Search for the cell housing the specified text and yield its (x, y) center coordinate. 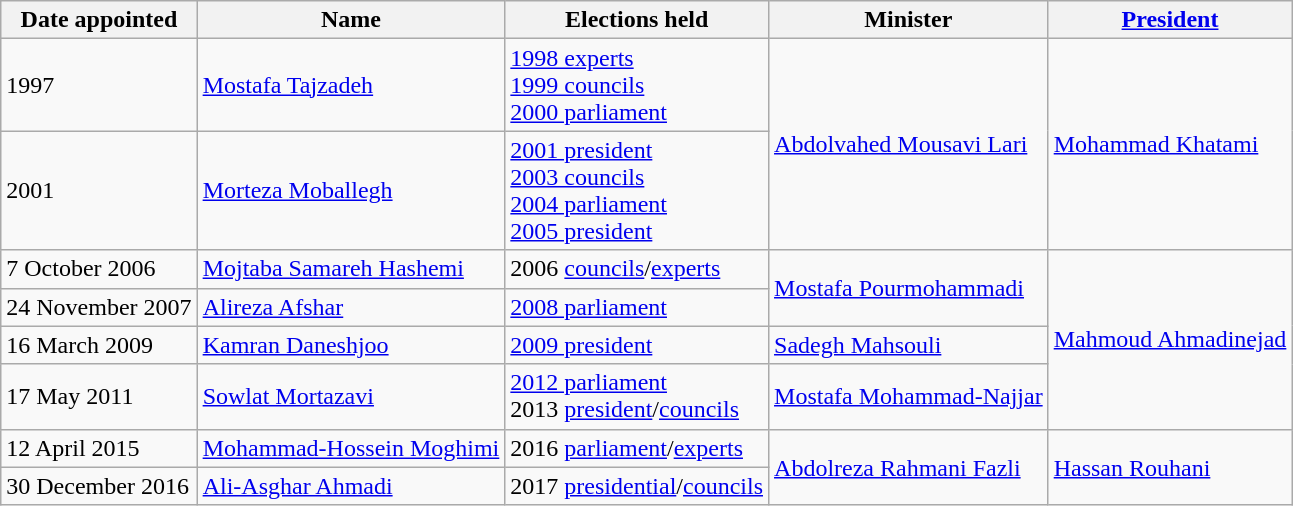
Hassan Rouhani (1170, 467)
30 December 2016 (99, 486)
Sowlat Mortazavi (351, 396)
Sadegh Mahsouli (909, 345)
Abdolvahed Mousavi Lari (909, 144)
2012 parliament2013 president/councils (637, 396)
2006 councils/experts (637, 269)
Mahmoud Ahmadinejad (1170, 340)
12 April 2015 (99, 448)
Mostafa Mohammad-Najjar (909, 396)
1997 (99, 85)
Minister (909, 20)
Date appointed (99, 20)
Kamran Daneshjoo (351, 345)
Name (351, 20)
2017 presidential/councils (637, 486)
Abdolreza Rahmani Fazli (909, 467)
Mojtaba Samareh Hashemi (351, 269)
President (1170, 20)
Morteza Moballegh (351, 190)
17 May 2011 (99, 396)
2001 (99, 190)
2016 parliament/experts (637, 448)
Mostafa Tajzadeh (351, 85)
Elections held (637, 20)
1998 experts1999 councils2000 parliament (637, 85)
2001 president2003 councils2004 parliament2005 president (637, 190)
Alireza Afshar (351, 307)
16 March 2009 (99, 345)
2008 parliament (637, 307)
7 October 2006 (99, 269)
Mostafa Pourmohammadi (909, 288)
Mohammad-Hossein Moghimi (351, 448)
Ali-Asghar Ahmadi (351, 486)
24 November 2007 (99, 307)
2009 president (637, 345)
Mohammad Khatami (1170, 144)
